Find where the given text appears and provide that cell's center as (X, Y) coordinate. 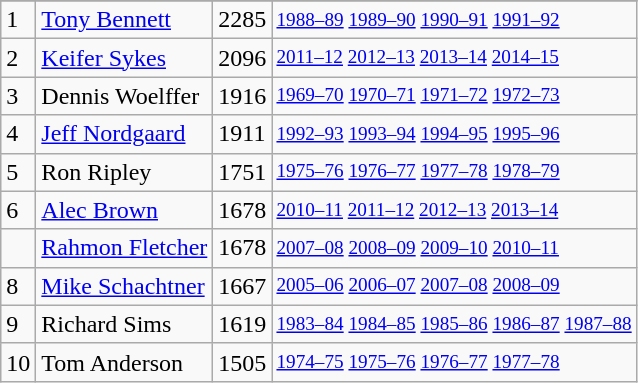
2096 (242, 58)
Rahmon Fletcher (124, 248)
1667 (242, 286)
2010–11 2011–12 2012–13 2013–14 (454, 210)
10 (18, 362)
Ron Ripley (124, 172)
1751 (242, 172)
1988–89 1989–90 1990–91 1991–92 (454, 20)
1 (18, 20)
Mike Schachtner (124, 286)
9 (18, 324)
Alec Brown (124, 210)
2011–12 2012–13 2013–14 2014–15 (454, 58)
8 (18, 286)
Keifer Sykes (124, 58)
1505 (242, 362)
Jeff Nordgaard (124, 134)
1911 (242, 134)
Dennis Woelffer (124, 96)
1974–75 1975–76 1976–77 1977–78 (454, 362)
2 (18, 58)
1619 (242, 324)
2285 (242, 20)
1983–84 1984–85 1985–86 1986–87 1987–88 (454, 324)
3 (18, 96)
1916 (242, 96)
4 (18, 134)
Tom Anderson (124, 362)
6 (18, 210)
Tony Bennett (124, 20)
1992–93 1993–94 1994–95 1995–96 (454, 134)
1969–70 1970–71 1971–72 1972–73 (454, 96)
2005–06 2006–07 2007–08 2008–09 (454, 286)
2007–08 2008–09 2009–10 2010–11 (454, 248)
Richard Sims (124, 324)
5 (18, 172)
1975–76 1976–77 1977–78 1978–79 (454, 172)
